For the text-containing cell, return its midpoint in (x, y) coordinate format. 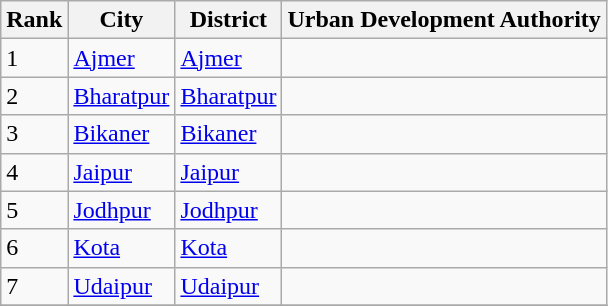
1 (34, 58)
Rank (34, 20)
City (122, 20)
3 (34, 134)
6 (34, 248)
4 (34, 172)
5 (34, 210)
Urban Development Authority (444, 20)
7 (34, 286)
2 (34, 96)
District (228, 20)
